From the cell containing the given text, extract its center point as (X, Y) coordinate. 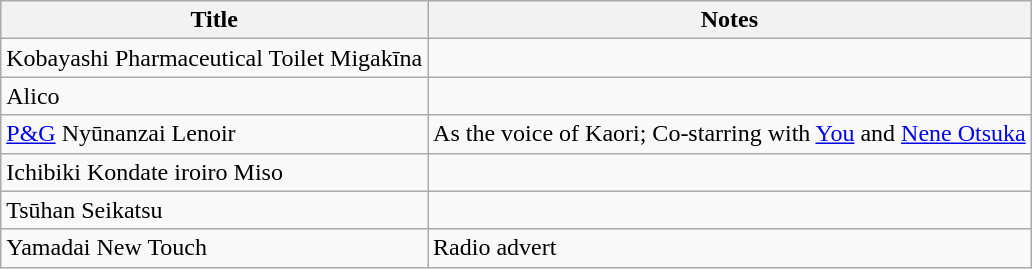
Tsūhan Seikatsu (214, 210)
As the voice of Kaori; Co-starring with You and Nene Otsuka (730, 134)
Kobayashi Pharmaceutical Toilet Migakīna (214, 58)
Radio advert (730, 248)
Ichibiki Kondate iroiro Miso (214, 172)
Title (214, 20)
Yamadai New Touch (214, 248)
Notes (730, 20)
Alico (214, 96)
P&G Nyūnanzai Lenoir (214, 134)
